Capture the cell that displays the provided text and extract its [X, Y] central coordinate. 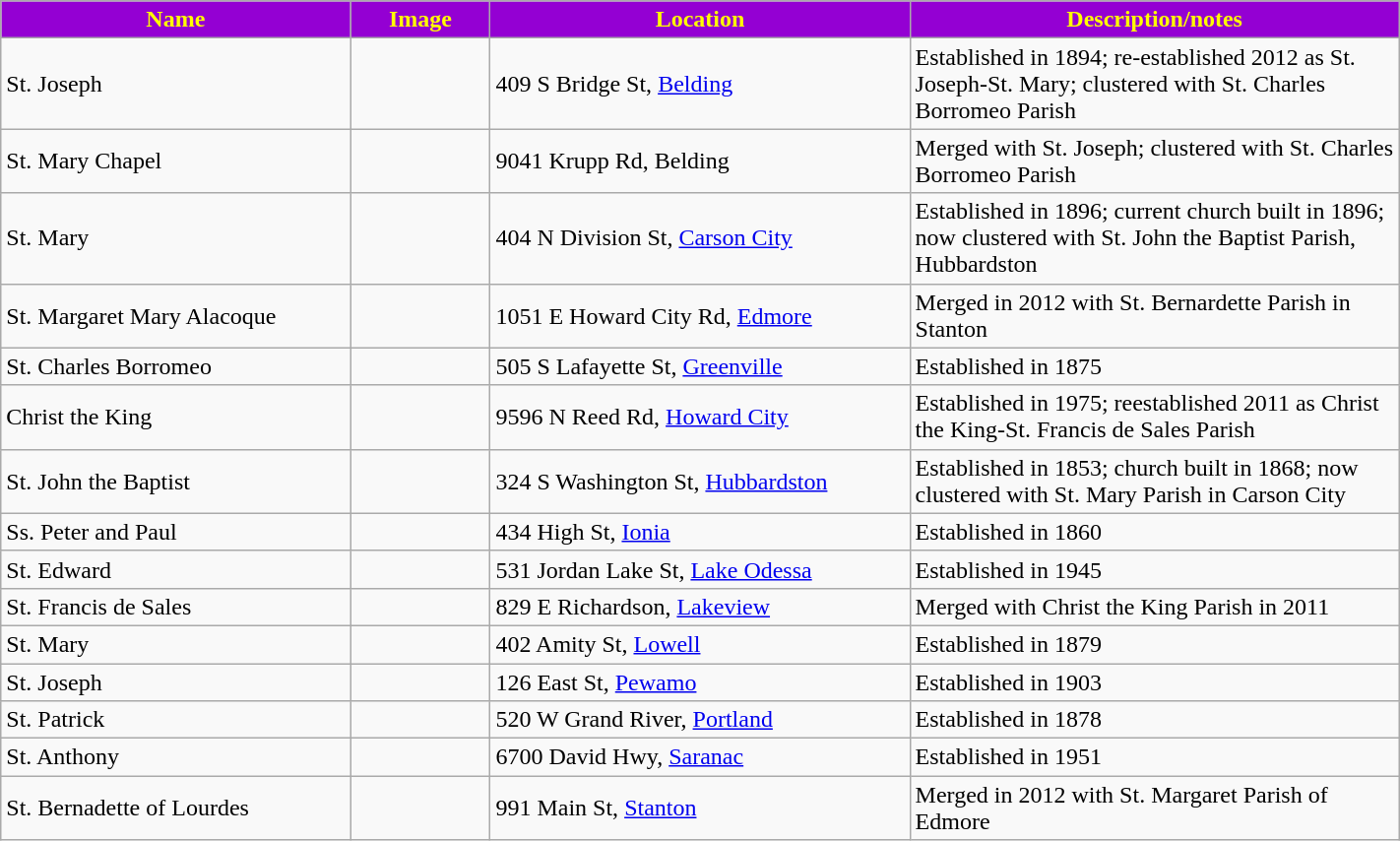
505 S Lafayette St, Greenville [700, 366]
Merged with Christ the King Parish in 2011 [1154, 607]
Established in 1975; reestablished 2011 as Christ the King-St. Francis de Sales Parish [1154, 418]
Christ the King [175, 418]
Established in 1951 [1154, 757]
Established in 1860 [1154, 532]
520 W Grand River, Portland [700, 720]
St. John the Baptist [175, 481]
Merged in 2012 with St. Margaret Parish of Edmore [1154, 808]
St. Anthony [175, 757]
9041 Krupp Rd, Belding [700, 162]
St. Francis de Sales [175, 607]
St. Margaret Mary Alacoque [175, 315]
Established in 1875 [1154, 366]
Established in 1945 [1154, 569]
Established in 1896; current church built in 1896; now clustered with St. John the Baptist Parish, Hubbardston [1154, 238]
Established in 1878 [1154, 720]
829 E Richardson, Lakeview [700, 607]
1051 E Howard City Rd, Edmore [700, 315]
991 Main St, Stanton [700, 808]
Merged in 2012 with St. Bernardette Parish in Stanton [1154, 315]
434 High St, Ionia [700, 532]
402 Amity St, Lowell [700, 644]
Merged with St. Joseph; clustered with St. Charles Borromeo Parish [1154, 162]
6700 David Hwy, Saranac [700, 757]
Description/notes [1154, 20]
Established in 1879 [1154, 644]
Established in 1894; re-established 2012 as St. Joseph-St. Mary; clustered with St. Charles Borromeo Parish [1154, 84]
Ss. Peter and Paul [175, 532]
531 Jordan Lake St, Lake Odessa [700, 569]
Location [700, 20]
Image [420, 20]
324 S Washington St, Hubbardston [700, 481]
Established in 1903 [1154, 682]
St. Edward [175, 569]
409 S Bridge St, Belding [700, 84]
9596 N Reed Rd, Howard City [700, 418]
St. Mary Chapel [175, 162]
St. Bernadette of Lourdes [175, 808]
Name [175, 20]
404 N Division St, Carson City [700, 238]
126 East St, Pewamo [700, 682]
St. Patrick [175, 720]
St. Charles Borromeo [175, 366]
Established in 1853; church built in 1868; now clustered with St. Mary Parish in Carson City [1154, 481]
